Provide the [X, Y] coordinate of the cell's center where the given text is located.  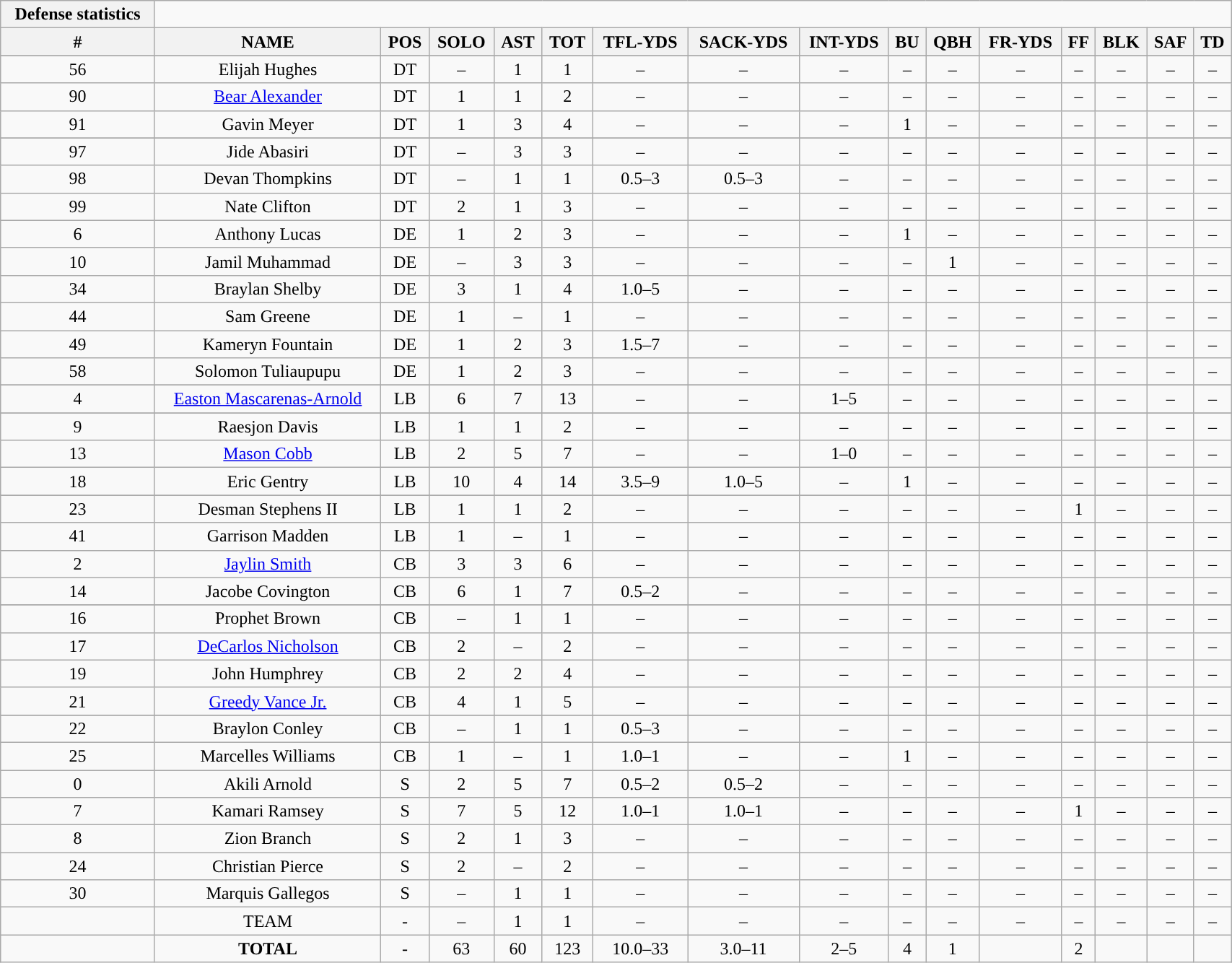
Zion Branch [268, 839]
Greedy Vance Jr. [268, 701]
60 [518, 949]
FF [1078, 42]
SAF [1171, 42]
Braylon Conley [268, 728]
18 [78, 481]
Gavin Meyer [268, 124]
Eric Gentry [268, 481]
3.5–9 [641, 481]
Solomon Tuliaupupu [268, 372]
Jaylin Smith [268, 564]
TEAM [268, 921]
44 [78, 316]
1.5–7 [641, 344]
Marcelles Williams [268, 756]
17 [78, 646]
22 [78, 728]
1–0 [844, 454]
97 [78, 152]
23 [78, 509]
58 [78, 372]
3.0–11 [743, 949]
10.0–33 [641, 949]
Elijah Hughes [268, 69]
Jamil Muhammad [268, 261]
49 [78, 344]
Christian Pierce [268, 866]
34 [78, 289]
SACK-YDS [743, 42]
Marquis Gallegos [268, 894]
TOT [567, 42]
QBH [953, 42]
Easton Mascarenas-Arnold [268, 399]
56 [78, 69]
John Humphrey [268, 674]
TD [1213, 42]
INT-YDS [844, 42]
91 [78, 124]
21 [78, 701]
NAME [268, 42]
SOLO [461, 42]
2–5 [844, 949]
POS [406, 42]
98 [78, 179]
30 [78, 894]
123 [567, 949]
Jide Abasiri [268, 152]
Kamari Ramsey [268, 811]
8 [78, 839]
BU [906, 42]
Jacobe Covington [268, 591]
Nate Clifton [268, 206]
63 [461, 949]
Bear Alexander [268, 97]
9 [78, 427]
Kameryn Fountain [268, 344]
Braylan Shelby [268, 289]
16 [78, 619]
Devan Thompkins [268, 179]
FR-YDS [1021, 42]
Desman Stephens II [268, 509]
0 [78, 783]
AST [518, 42]
# [78, 42]
25 [78, 756]
Garrison Madden [268, 536]
BLK [1122, 42]
Akili Arnold [268, 783]
Defense statistics [78, 14]
Anthony Lucas [268, 234]
12 [567, 811]
Sam Greene [268, 316]
Prophet Brown [268, 619]
TFL-YDS [641, 42]
DeCarlos Nicholson [268, 646]
Raesjon Davis [268, 427]
41 [78, 536]
19 [78, 674]
Mason Cobb [268, 454]
24 [78, 866]
1–5 [844, 399]
TOTAL [268, 949]
99 [78, 206]
90 [78, 97]
